Locate the cell with the specified text and output its (X, Y) center coordinate. 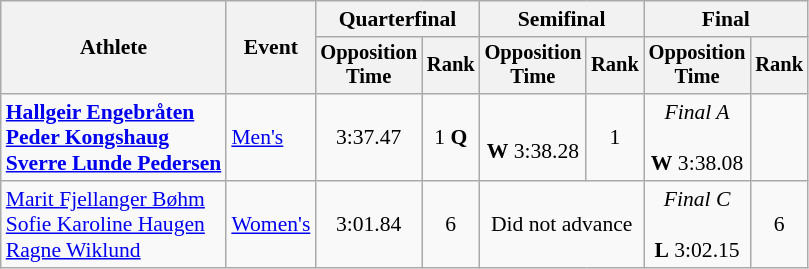
Hallgeir EngebråtenPeder KongshaugSverre Lunde Pedersen (114, 138)
1 (615, 138)
W 3:38.28 (534, 138)
Athlete (114, 48)
Did not advance (562, 224)
Final CL 3:02.15 (698, 224)
Final (726, 19)
Semifinal (562, 19)
Marit Fjellanger BøhmSofie Karoline HaugenRagne Wiklund (114, 224)
Quarterfinal (397, 19)
3:37.47 (368, 138)
1 Q (451, 138)
3:01.84 (368, 224)
Women's (270, 224)
Final AW 3:38.08 (698, 138)
Event (270, 48)
Men's (270, 138)
